For the text-containing cell, return its midpoint in [X, Y] coordinate format. 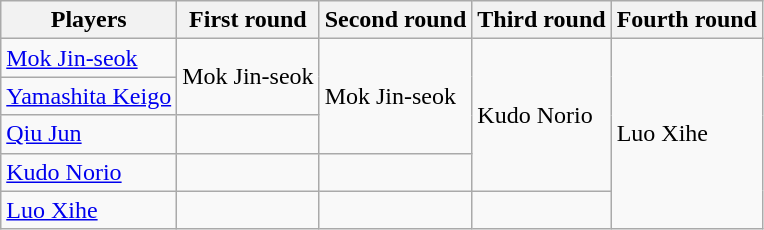
First round [248, 20]
Second round [396, 20]
Yamashita Keigo [89, 96]
Qiu Jun [89, 134]
Fourth round [686, 20]
Third round [542, 20]
Players [89, 20]
